Provide the (x, y) coordinate of the cell's center where the given text is located.  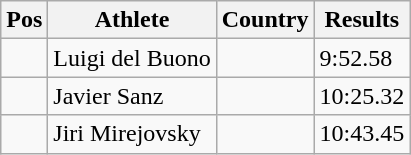
Jiri Mirejovsky (132, 134)
10:43.45 (362, 134)
Pos (24, 20)
Results (362, 20)
10:25.32 (362, 96)
Javier Sanz (132, 96)
9:52.58 (362, 58)
Luigi del Buono (132, 58)
Country (265, 20)
Athlete (132, 20)
